Return the (x, y) coordinate for the center point of the cell that contains the specified text.  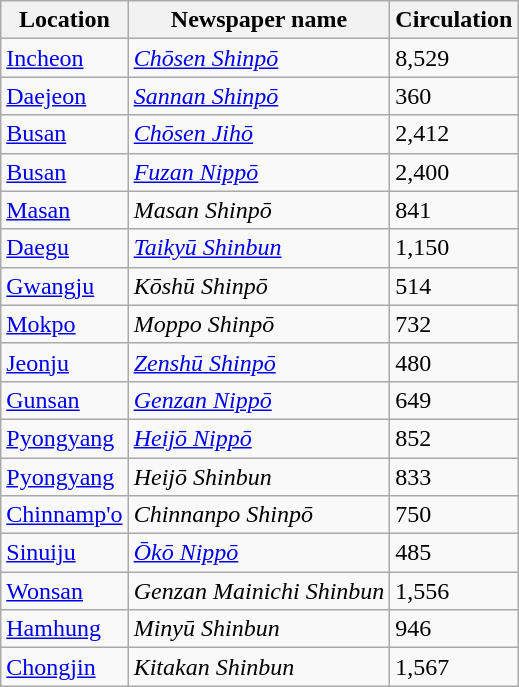
Daegu (64, 248)
Zenshū Shinpō (259, 362)
Gunsan (64, 400)
Sinuiju (64, 553)
Kōshū Shinpō (259, 286)
1,150 (454, 248)
841 (454, 210)
Chongjin (64, 667)
946 (454, 629)
Daejeon (64, 96)
Moppo Shinpō (259, 324)
2,412 (454, 134)
Incheon (64, 58)
Gwangju (64, 286)
649 (454, 400)
Jeonju (64, 362)
Newspaper name (259, 20)
732 (454, 324)
Circulation (454, 20)
Minyū Shinbun (259, 629)
Genzan Mainichi Shinbun (259, 591)
1,556 (454, 591)
Chinnamp'o (64, 515)
360 (454, 96)
Fuzan Nippō (259, 172)
Chinnanpo Shinpō (259, 515)
Taikyū Shinbun (259, 248)
Genzan Nippō (259, 400)
514 (454, 286)
Ōkō Nippō (259, 553)
Masan (64, 210)
Masan Shinpō (259, 210)
Heijō Nippō (259, 438)
Hamhung (64, 629)
833 (454, 477)
852 (454, 438)
2,400 (454, 172)
8,529 (454, 58)
750 (454, 515)
Sannan Shinpō (259, 96)
Wonsan (64, 591)
Chōsen Shinpō (259, 58)
485 (454, 553)
Kitakan Shinbun (259, 667)
Chōsen Jihō (259, 134)
1,567 (454, 667)
480 (454, 362)
Location (64, 20)
Mokpo (64, 324)
Heijō Shinbun (259, 477)
